For the text-containing cell, return its midpoint in [X, Y] coordinate format. 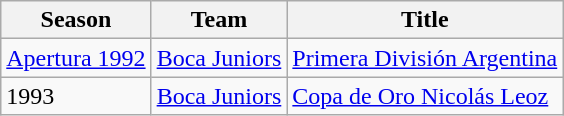
Season [76, 20]
Title [425, 20]
Copa de Oro Nicolás Leoz [425, 96]
Primera División Argentina [425, 58]
Team [219, 20]
Apertura 1992 [76, 58]
1993 [76, 96]
